Detect which cell encompasses the target text, then output its [x, y] center coordinate. 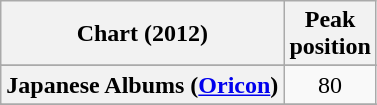
Japanese Albums (Oricon) [142, 85]
Chart (2012) [142, 34]
Peak position [330, 34]
80 [330, 85]
